Locate the cell with the specified text and output its [x, y] center coordinate. 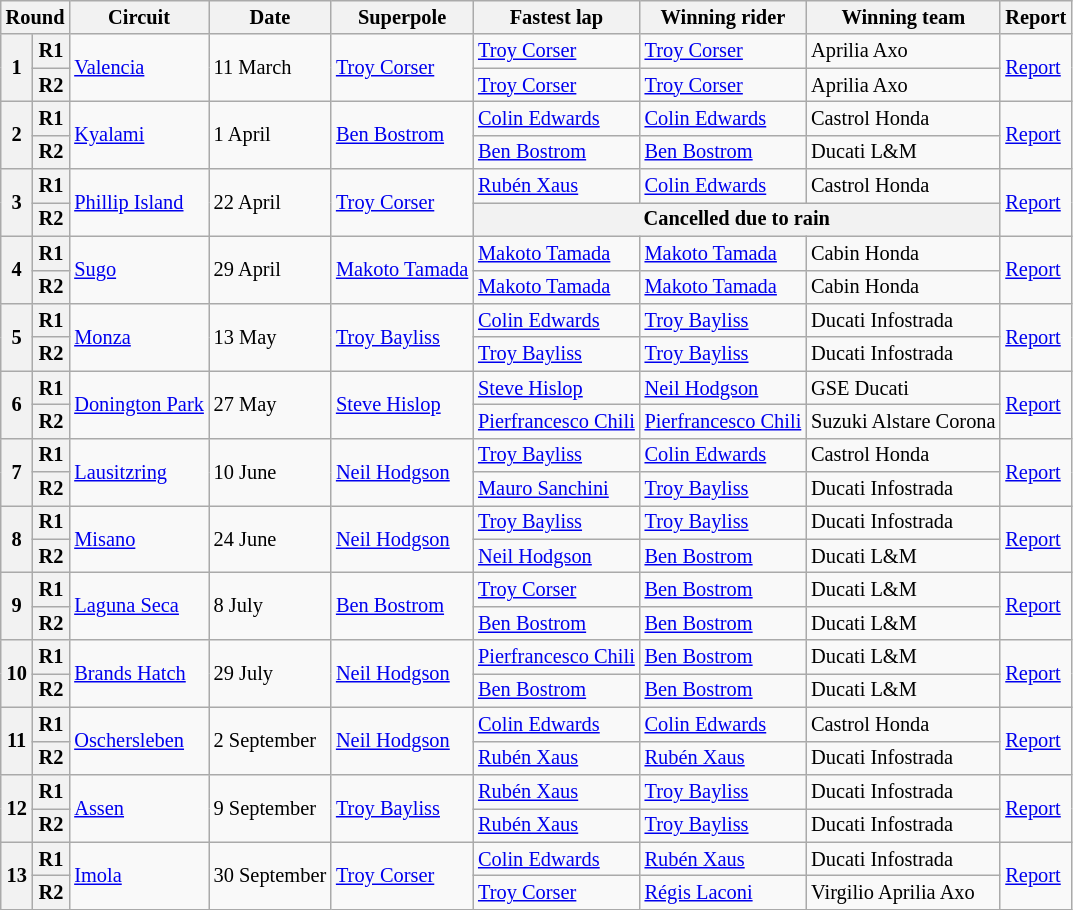
Phillip Island [138, 202]
3 [17, 202]
11 March [270, 68]
Kyalami [138, 134]
Sugo [138, 270]
13 [17, 876]
12 [17, 808]
Superpole [402, 17]
10 June [270, 472]
Date [270, 17]
Mauro Sanchini [556, 489]
Circuit [138, 17]
29 July [270, 674]
9 [17, 606]
29 April [270, 270]
Lausitzring [138, 472]
2 [17, 134]
8 [17, 538]
9 September [270, 808]
Donington Park [138, 404]
Monza [138, 336]
2 September [270, 740]
1 [17, 68]
Winning rider [723, 17]
30 September [270, 876]
Régis Laconi [723, 892]
22 April [270, 202]
Fastest lap [556, 17]
6 [17, 404]
Round [36, 17]
13 May [270, 336]
4 [17, 270]
GSE Ducati [903, 388]
1 April [270, 134]
Brands Hatch [138, 674]
Imola [138, 876]
8 July [270, 606]
24 June [270, 538]
7 [17, 472]
Winning team [903, 17]
10 [17, 674]
11 [17, 740]
Assen [138, 808]
27 May [270, 404]
Valencia [138, 68]
Misano [138, 538]
Virgilio Aprilia Axo [903, 892]
5 [17, 336]
Suzuki Alstare Corona [903, 421]
Oschersleben [138, 740]
Laguna Seca [138, 606]
Cancelled due to rain [736, 219]
